Extract the [x, y] coordinate from the center of the cell holding the provided text.  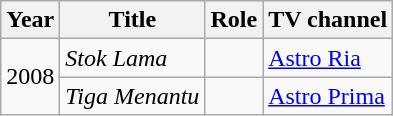
Year [30, 20]
Stok Lama [132, 58]
Role [234, 20]
Title [132, 20]
2008 [30, 77]
Astro Ria [328, 58]
Tiga Menantu [132, 96]
TV channel [328, 20]
Astro Prima [328, 96]
